Return the [x, y] coordinate for the center point of the cell that contains the specified text.  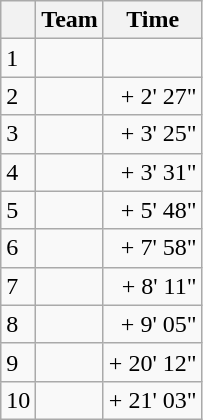
8 [18, 324]
6 [18, 248]
+ 20' 12" [152, 362]
2 [18, 96]
3 [18, 134]
+ 3' 25" [152, 134]
+ 5' 48" [152, 210]
+ 3' 31" [152, 172]
+ 9' 05" [152, 324]
10 [18, 400]
Team [70, 20]
9 [18, 362]
1 [18, 58]
4 [18, 172]
5 [18, 210]
+ 21' 03" [152, 400]
+ 2' 27" [152, 96]
+ 7' 58" [152, 248]
Time [152, 20]
+ 8' 11" [152, 286]
7 [18, 286]
